From the cell containing the given text, extract its center point as (X, Y) coordinate. 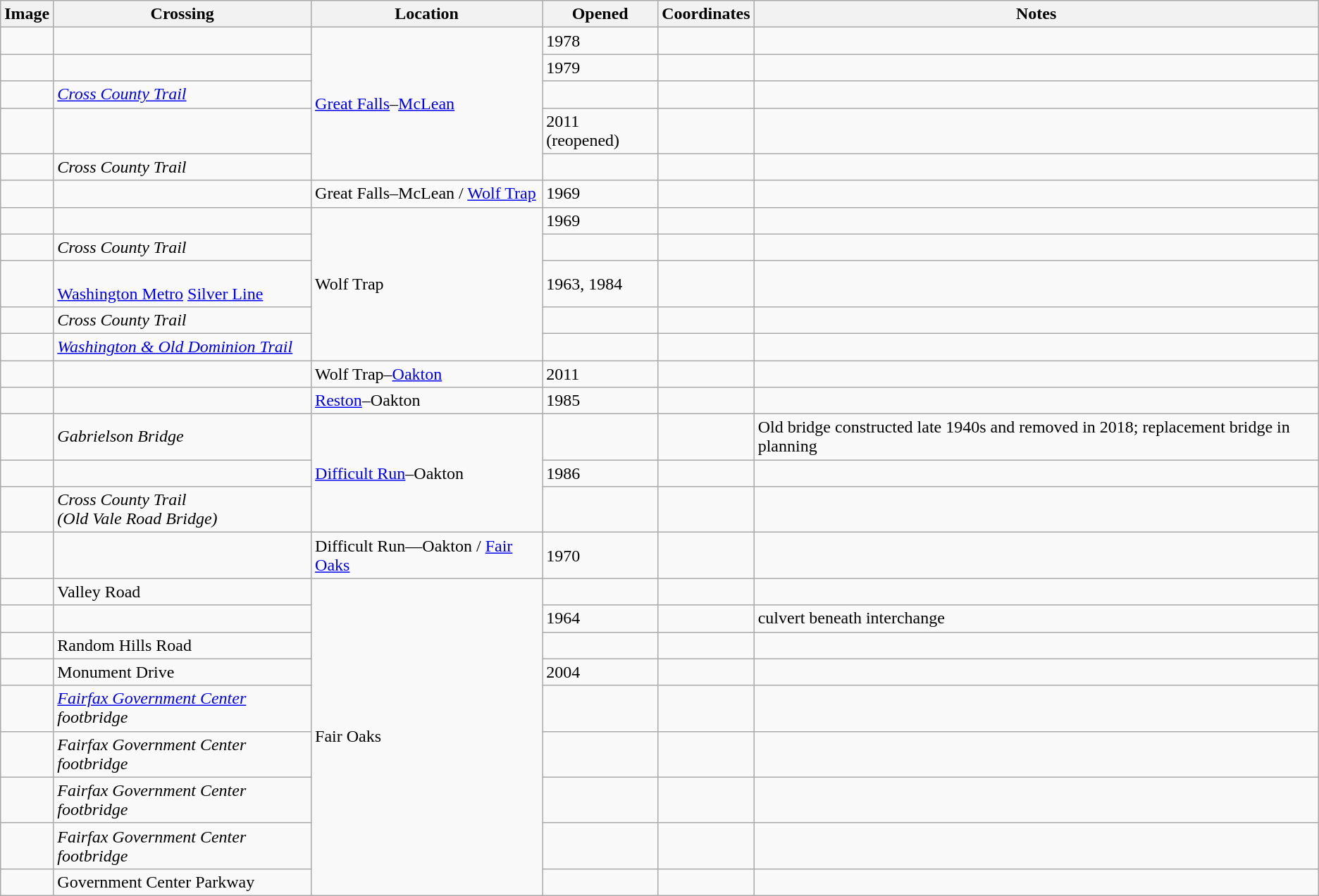
Monument Drive (182, 672)
Difficult Run—Oakton / Fair Oaks (427, 555)
Difficult Run–Oakton (427, 473)
1964 (600, 618)
Notes (1036, 14)
Washington Metro Silver Line (182, 283)
Washington & Old Dominion Trail (182, 347)
2004 (600, 672)
1963, 1984 (600, 283)
Great Falls–McLean / Wolf Trap (427, 194)
2011 (600, 374)
Coordinates (706, 14)
2011 (reopened) (600, 131)
Fair Oaks (427, 737)
1978 (600, 41)
Opened (600, 14)
Old bridge constructed late 1940s and removed in 2018; replacement bridge in planning (1036, 437)
Wolf Trap–Oakton (427, 374)
Random Hills Road (182, 645)
Location (427, 14)
Gabrielson Bridge (182, 437)
culvert beneath interchange (1036, 618)
Crossing (182, 14)
1970 (600, 555)
1986 (600, 473)
Great Falls–McLean (427, 104)
1979 (600, 68)
Cross County Trail(Old Vale Road Bridge) (182, 510)
Reston–Oakton (427, 401)
1985 (600, 401)
Government Center Parkway (182, 882)
Wolf Trap (427, 283)
Valley Road (182, 592)
Image (27, 14)
